Locate the cell with the specified text and output its [x, y] center coordinate. 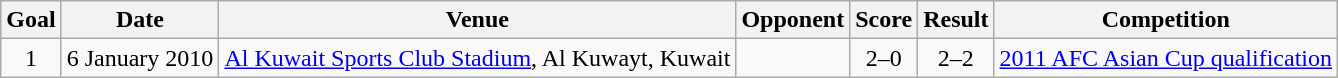
2011 AFC Asian Cup qualification [1166, 58]
Goal [31, 20]
Competition [1166, 20]
Score [884, 20]
Al Kuwait Sports Club Stadium, Al Kuwayt, Kuwait [478, 58]
6 January 2010 [140, 58]
2–0 [884, 58]
2–2 [956, 58]
Opponent [793, 20]
1 [31, 58]
Date [140, 20]
Result [956, 20]
Venue [478, 20]
